Scan for the cell matching the given text and deliver its (X, Y) coordinate at center. 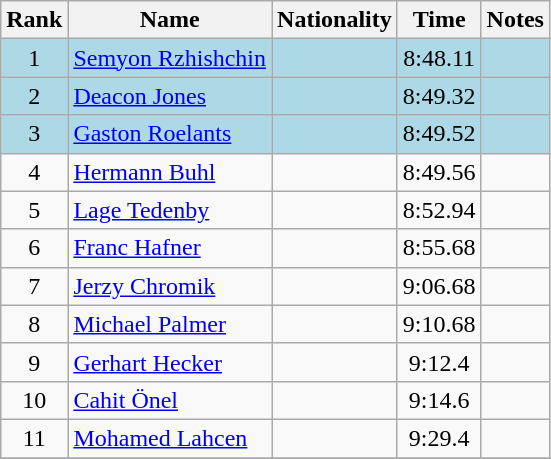
11 (34, 438)
10 (34, 400)
7 (34, 286)
9:06.68 (439, 286)
8:49.52 (439, 134)
8:52.94 (439, 210)
Michael Palmer (170, 324)
9:14.6 (439, 400)
6 (34, 248)
Notes (515, 20)
Gerhart Hecker (170, 362)
Hermann Buhl (170, 172)
8 (34, 324)
8:55.68 (439, 248)
9:10.68 (439, 324)
9:29.4 (439, 438)
1 (34, 58)
Jerzy Chromik (170, 286)
8:49.56 (439, 172)
Mohamed Lahcen (170, 438)
Nationality (335, 20)
9 (34, 362)
Deacon Jones (170, 96)
Lage Tedenby (170, 210)
5 (34, 210)
Rank (34, 20)
Franc Hafner (170, 248)
3 (34, 134)
8:49.32 (439, 96)
Name (170, 20)
Cahit Önel (170, 400)
Time (439, 20)
8:48.11 (439, 58)
Gaston Roelants (170, 134)
4 (34, 172)
9:12.4 (439, 362)
Semyon Rzhishchin (170, 58)
2 (34, 96)
